Scan for the cell matching the given text and deliver its (x, y) coordinate at center. 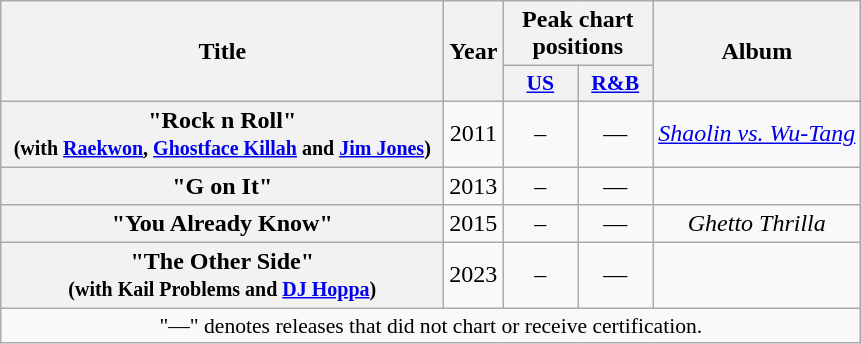
"G on It" (222, 185)
US (540, 84)
2015 (474, 224)
"The Other Side"(with Kail Problems and DJ Hoppa) (222, 276)
"You Already Know" (222, 224)
R&B (616, 84)
Title (222, 52)
Peak chart positions (578, 34)
2013 (474, 185)
Album (757, 52)
Ghetto Thrilla (757, 224)
2011 (474, 134)
"Rock n Roll"(with Raekwon, Ghostface Killah and Jim Jones) (222, 134)
Shaolin vs. Wu-Tang (757, 134)
Year (474, 52)
"—" denotes releases that did not chart or receive certification. (431, 326)
2023 (474, 276)
